Extract the (X, Y) coordinate from the center of the cell holding the provided text.  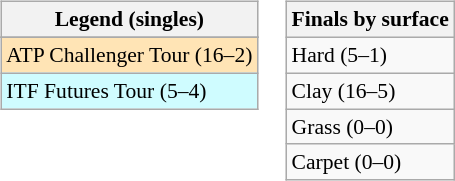
Carpet (0–0) (370, 162)
Hard (5–1) (370, 55)
ATP Challenger Tour (16–2) (129, 55)
Legend (singles) (129, 20)
Clay (16–5) (370, 91)
ITF Futures Tour (5–4) (129, 91)
Grass (0–0) (370, 127)
Finals by surface (370, 20)
